Return (x, y) of the center of cell containing provided text 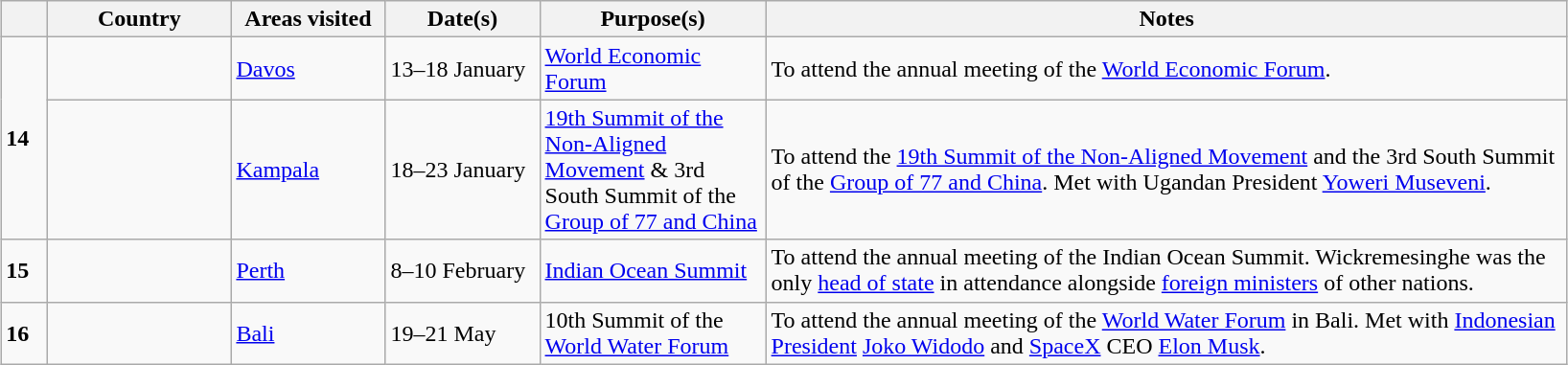
19–21 May (462, 333)
Areas visited (309, 19)
14 (25, 138)
8–10 February (462, 270)
Bali (309, 333)
Date(s) (462, 19)
10th Summit of the World Water Forum (653, 333)
To attend the annual meeting of the World Economic Forum. (1166, 69)
Kampala (309, 170)
Indian Ocean Summit (653, 270)
18–23 January (462, 170)
Country (140, 19)
World Economic Forum (653, 69)
To attend the annual meeting of the World Water Forum in Bali. Met with Indonesian President Joko Widodo and SpaceX CEO Elon Musk. (1166, 333)
Purpose(s) (653, 19)
16 (25, 333)
19th Summit of the Non-Aligned Movement & 3rd South Summit of the Group of 77 and China (653, 170)
13–18 January (462, 69)
15 (25, 270)
Davos (309, 69)
Perth (309, 270)
Notes (1166, 19)
